Return the (x, y) coordinate for the center point of the cell that contains the specified text.  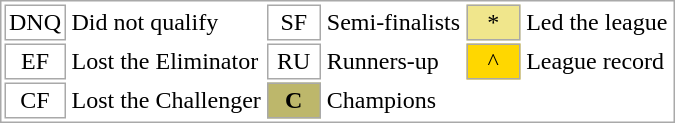
Runners-up (394, 62)
CF (34, 100)
* (493, 22)
League record (596, 62)
RU (294, 62)
C (294, 100)
Semi-finalists (394, 22)
DNQ (34, 22)
Led the league (596, 22)
Lost the Challenger (166, 100)
SF (294, 22)
Champions (394, 100)
^ (493, 62)
Did not qualify (166, 22)
Lost the Eliminator (166, 62)
EF (34, 62)
